Output the [X, Y] coordinate of the center of the cell containing the given text.  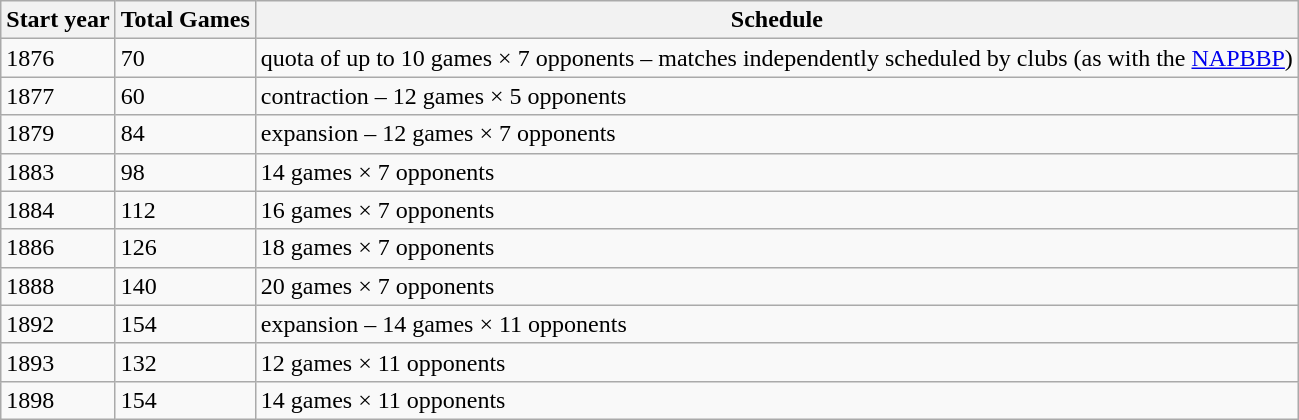
70 [185, 58]
14 games × 7 opponents [776, 172]
126 [185, 248]
Schedule [776, 20]
112 [185, 210]
14 games × 11 opponents [776, 400]
Start year [58, 20]
98 [185, 172]
1879 [58, 134]
1888 [58, 286]
contraction – 12 games × 5 opponents [776, 96]
60 [185, 96]
1876 [58, 58]
20 games × 7 opponents [776, 286]
expansion – 14 games × 11 opponents [776, 324]
1893 [58, 362]
1883 [58, 172]
12 games × 11 opponents [776, 362]
1884 [58, 210]
1892 [58, 324]
84 [185, 134]
132 [185, 362]
140 [185, 286]
expansion – 12 games × 7 opponents [776, 134]
1886 [58, 248]
18 games × 7 opponents [776, 248]
1898 [58, 400]
1877 [58, 96]
16 games × 7 opponents [776, 210]
Total Games [185, 20]
quota of up to 10 games × 7 opponents – matches independently scheduled by clubs (as with the NAPBBP) [776, 58]
